Extract the [X, Y] coordinate from the center of the cell holding the provided text.  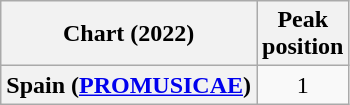
Spain (PROMUSICAE) [129, 85]
1 [303, 85]
Peakposition [303, 34]
Chart (2022) [129, 34]
